For the text-containing cell, return its midpoint in (X, Y) coordinate format. 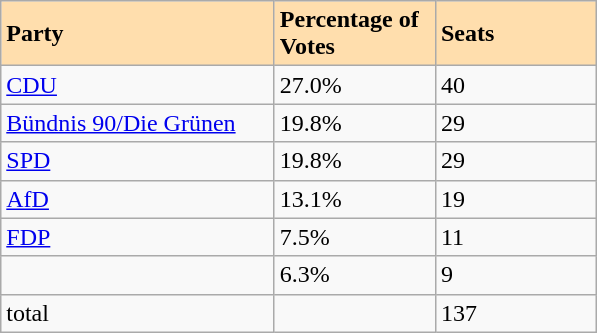
9 (516, 275)
Party (138, 34)
13.1% (354, 199)
27.0% (354, 85)
Bündnis 90/Die Grünen (138, 123)
CDU (138, 85)
7.5% (354, 237)
40 (516, 85)
FDP (138, 237)
total (138, 313)
137 (516, 313)
11 (516, 237)
Seats (516, 34)
6.3% (354, 275)
AfD (138, 199)
SPD (138, 161)
Percentage of Votes (354, 34)
19 (516, 199)
